Search for the cell housing the specified text and yield its (X, Y) center coordinate. 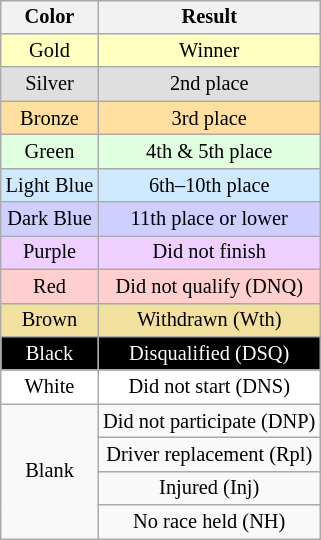
Black (50, 354)
Driver replacement (Rpl) (209, 455)
Silver (50, 84)
Injured (Inj) (209, 488)
Color (50, 17)
Result (209, 17)
Brown (50, 320)
2nd place (209, 84)
11th place or lower (209, 219)
Did not start (DNS) (209, 387)
Light Blue (50, 185)
Purple (50, 253)
Bronze (50, 118)
Gold (50, 51)
Did not finish (209, 253)
Dark Blue (50, 219)
6th–10th place (209, 185)
White (50, 387)
Withdrawn (Wth) (209, 320)
Red (50, 286)
4th & 5th place (209, 152)
Did not qualify (DNQ) (209, 286)
Green (50, 152)
Blank (50, 472)
Disqualified (DSQ) (209, 354)
Winner (209, 51)
Did not participate (DNP) (209, 421)
3rd place (209, 118)
No race held (NH) (209, 522)
